Extract the [x, y] coordinate from the center of the cell holding the provided text.  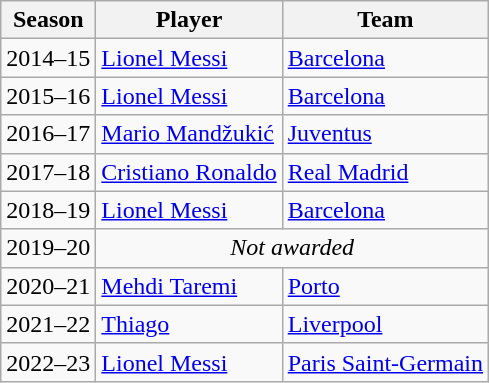
2016–17 [48, 134]
2015–16 [48, 96]
Cristiano Ronaldo [189, 172]
2019–20 [48, 248]
Not awarded [292, 248]
2018–19 [48, 210]
Liverpool [385, 324]
Real Madrid [385, 172]
Mario Mandžukić [189, 134]
Player [189, 20]
Porto [385, 286]
2021–22 [48, 324]
2020–21 [48, 286]
Season [48, 20]
Paris Saint-Germain [385, 362]
2022–23 [48, 362]
Team [385, 20]
Thiago [189, 324]
2014–15 [48, 58]
Juventus [385, 134]
2017–18 [48, 172]
Mehdi Taremi [189, 286]
